For the text-containing cell, return its midpoint in (X, Y) coordinate format. 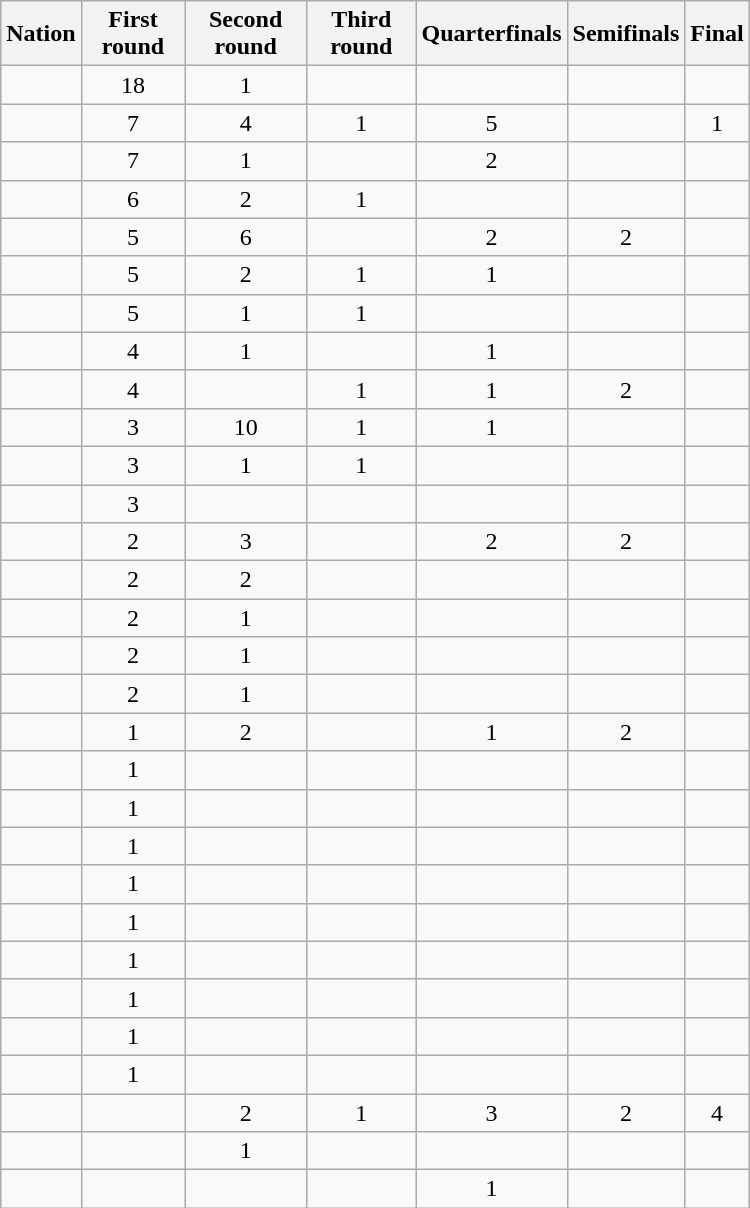
Third round (362, 34)
18 (133, 85)
Final (717, 34)
Nation (41, 34)
10 (246, 427)
Quarterfinals (492, 34)
First round (133, 34)
Semifinals (626, 34)
Second round (246, 34)
